Return the [x, y] coordinate for the center point of the cell that contains the specified text.  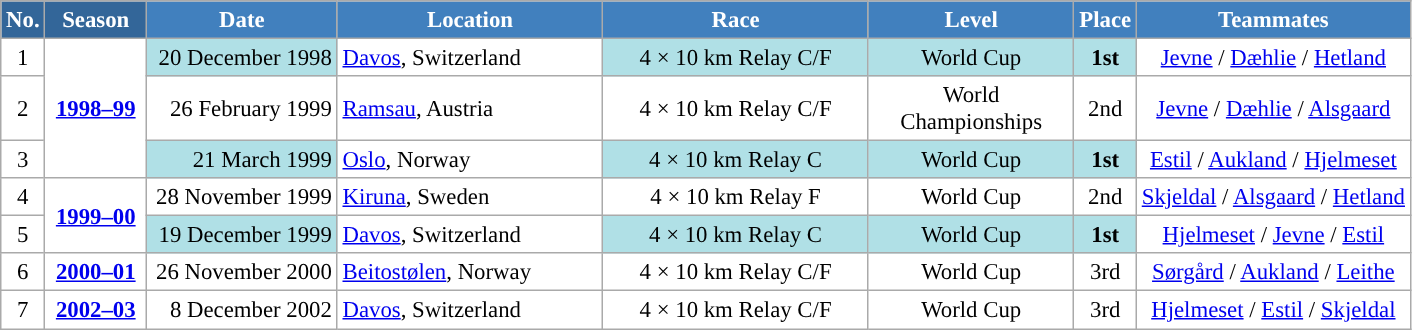
Hjelmeset / Jevne / Estil [1273, 235]
Level [971, 20]
26 November 2000 [242, 273]
Kiruna, Sweden [470, 197]
2000–01 [96, 273]
1998–99 [96, 109]
World Championships [971, 108]
21 March 1999 [242, 160]
1999–00 [96, 216]
20 December 1998 [242, 58]
Sørgård / Aukland / Leithe [1273, 273]
5 [23, 235]
Teammates [1273, 20]
Jevne / Dæhlie / Alsgaard [1273, 108]
Date [242, 20]
Location [470, 20]
6 [23, 273]
Place [1105, 20]
26 February 1999 [242, 108]
28 November 1999 [242, 197]
Ramsau, Austria [470, 108]
19 December 1999 [242, 235]
No. [23, 20]
Hjelmeset / Estil / Skjeldal [1273, 310]
8 December 2002 [242, 310]
Estil / Aukland / Hjelmeset [1273, 160]
2 [23, 108]
3 [23, 160]
Beitostølen, Norway [470, 273]
7 [23, 310]
Jevne / Dæhlie / Hetland [1273, 58]
1 [23, 58]
4 × 10 km Relay F [736, 197]
Race [736, 20]
2002–03 [96, 310]
Skjeldal / Alsgaard / Hetland [1273, 197]
Season [96, 20]
4 [23, 197]
Oslo, Norway [470, 160]
